For the text-containing cell, return its midpoint in [x, y] coordinate format. 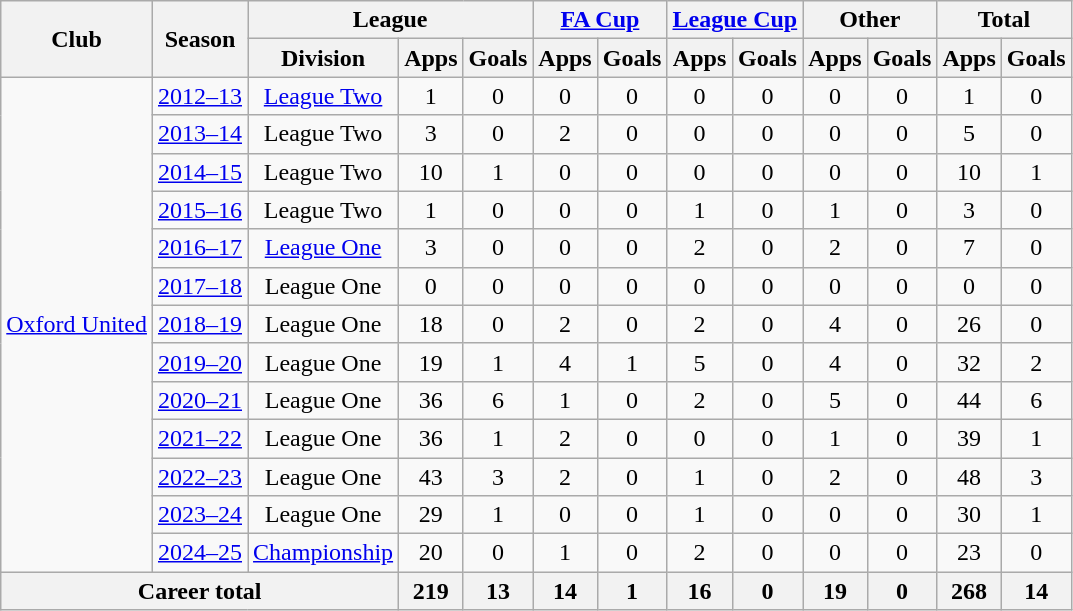
48 [969, 477]
39 [969, 438]
Championship [324, 553]
Season [200, 39]
Career total [200, 591]
Oxford United [77, 324]
7 [969, 248]
26 [969, 324]
30 [969, 515]
2013–14 [200, 134]
2017–18 [200, 286]
2020–21 [200, 400]
2016–17 [200, 248]
23 [969, 553]
Division [324, 58]
League Cup [735, 20]
20 [431, 553]
2023–24 [200, 515]
FA Cup [600, 20]
2024–25 [200, 553]
Club [77, 39]
2018–19 [200, 324]
League [390, 20]
32 [969, 362]
2014–15 [200, 172]
2022–23 [200, 477]
Other [870, 20]
16 [700, 591]
29 [431, 515]
2015–16 [200, 210]
13 [498, 591]
2019–20 [200, 362]
Total [1004, 20]
2012–13 [200, 96]
2021–22 [200, 438]
18 [431, 324]
268 [969, 591]
219 [431, 591]
44 [969, 400]
43 [431, 477]
